Output the (x, y) coordinate of the center of the cell containing the given text.  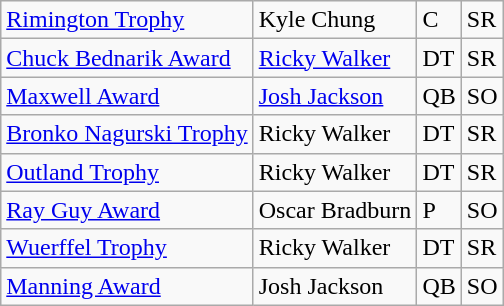
Maxwell Award (127, 96)
P (439, 210)
Rimington Trophy (127, 20)
Bronko Nagurski Trophy (127, 134)
Kyle Chung (335, 20)
Manning Award (127, 286)
Oscar Bradburn (335, 210)
Wuerffel Trophy (127, 248)
C (439, 20)
Chuck Bednarik Award (127, 58)
Ray Guy Award (127, 210)
Outland Trophy (127, 172)
